Scan for the cell matching the given text and deliver its [x, y] coordinate at center. 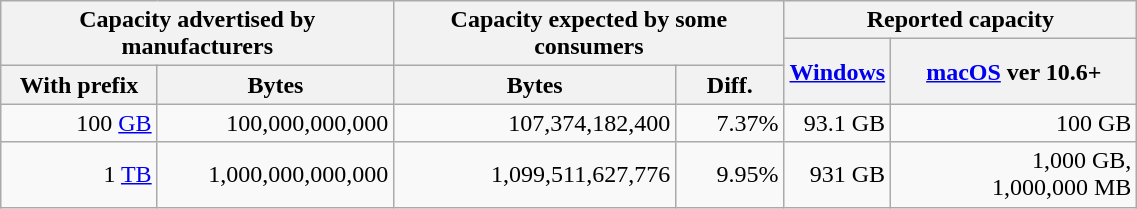
7.37% [730, 123]
93.1 GB [838, 123]
1,000 GB, 1,000,000 MB [1014, 174]
9.95% [730, 174]
Capacity advertised by manufacturers [198, 34]
With prefix [79, 85]
1 TB [79, 174]
Reported capacity [960, 20]
107,374,182,400 [535, 123]
931 GB [838, 174]
Capacity expected by some consumers [589, 34]
1,099,511,627,776 [535, 174]
Windows [838, 72]
1,000,000,000,000 [276, 174]
macOS ver 10.6+ [1014, 72]
Diff. [730, 85]
100,000,000,000 [276, 123]
